Locate the cell with the specified text and output its [X, Y] center coordinate. 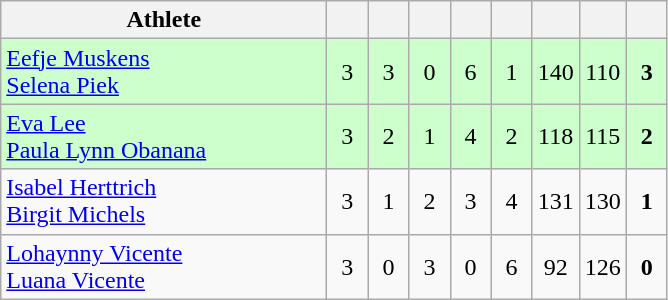
Lohaynny Vicente Luana Vicente [164, 266]
140 [556, 72]
Athlete [164, 20]
Isabel Herttrich Birgit Michels [164, 202]
131 [556, 202]
Eva Lee Paula Lynn Obanana [164, 136]
130 [602, 202]
115 [602, 136]
92 [556, 266]
Eefje Muskens Selena Piek [164, 72]
126 [602, 266]
118 [556, 136]
110 [602, 72]
